Capture the cell that displays the provided text and extract its (X, Y) central coordinate. 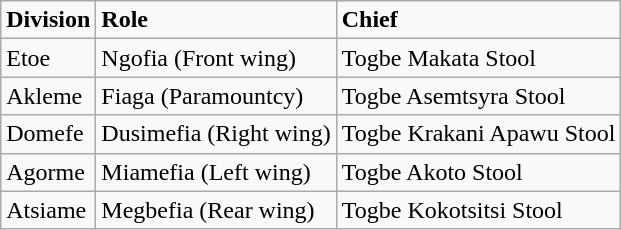
Togbe Asemtsyra Stool (478, 96)
Role (216, 20)
Etoe (48, 58)
Togbe Makata Stool (478, 58)
Atsiame (48, 210)
Division (48, 20)
Chief (478, 20)
Akleme (48, 96)
Fiaga (Paramountcy) (216, 96)
Togbe Kokotsitsi Stool (478, 210)
Agorme (48, 172)
Domefe (48, 134)
Miamefia (Left wing) (216, 172)
Ngofia (Front wing) (216, 58)
Togbe Akoto Stool (478, 172)
Togbe Krakani Apawu Stool (478, 134)
Megbefia (Rear wing) (216, 210)
Dusimefia (Right wing) (216, 134)
